Scan for the cell matching the given text and deliver its (X, Y) coordinate at center. 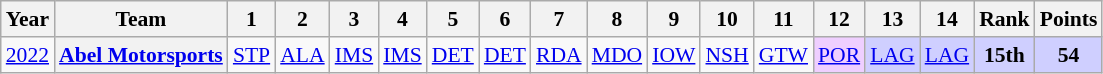
9 (674, 19)
RDA (559, 55)
Points (1069, 19)
3 (354, 19)
Rank (1004, 19)
POR (839, 55)
GTW (784, 55)
8 (618, 19)
IOW (674, 55)
5 (453, 19)
54 (1069, 55)
14 (947, 19)
11 (784, 19)
STP (252, 55)
10 (726, 19)
2022 (28, 55)
Team (141, 19)
4 (402, 19)
1 (252, 19)
15th (1004, 55)
13 (892, 19)
6 (505, 19)
MDO (618, 55)
7 (559, 19)
Abel Motorsports (141, 55)
2 (302, 19)
NSH (726, 55)
Year (28, 19)
ALA (302, 55)
12 (839, 19)
